Capture the cell that displays the provided text and extract its (X, Y) central coordinate. 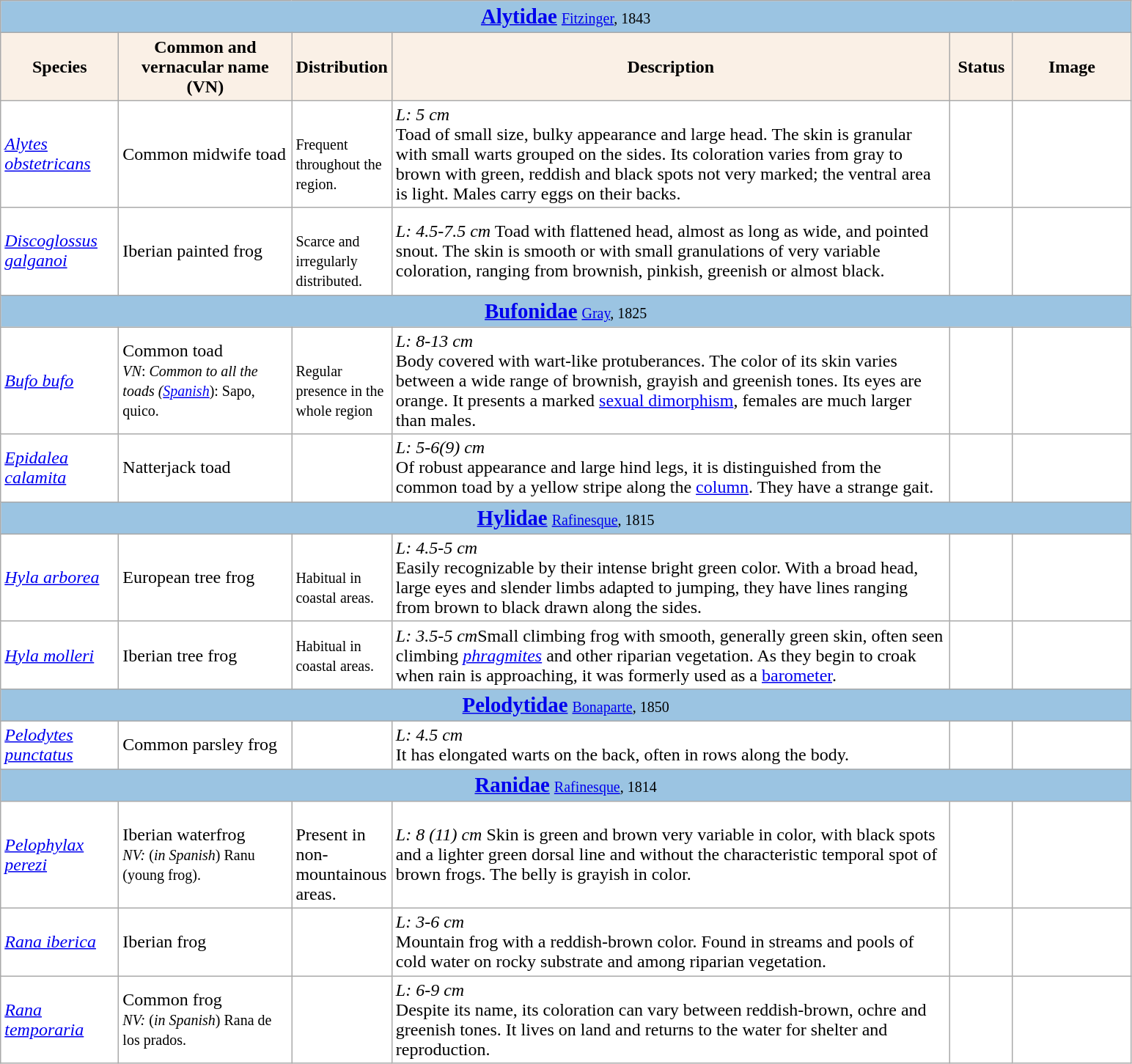
Common frogNV: (in Spanish) Rana de los prados. (205, 1019)
Rana temporaria (60, 1019)
Alytes obstetricans (60, 154)
Ranidae Rafinesque, 1814 (566, 785)
Common parsley frog (205, 745)
Status (981, 67)
Bufonidae Gray, 1825 (566, 311)
Alytidae Fitzinger, 1843 (566, 17)
Rana iberica (60, 942)
Iberian tree frog (205, 655)
Natterjack toad (205, 468)
Iberian frog (205, 942)
Description (670, 67)
Common and vernacular name (VN) (205, 67)
L: 4.5 cmIt has elongated warts on the back, often in rows along the body. (670, 745)
Hylidae Rafinesque, 1815 (566, 518)
Pelodytidae Bonaparte, 1850 (566, 705)
Hyla molleri (60, 655)
Iberian waterfrogNV: (in Spanish) Ranu (young frog). (205, 855)
Distribution (342, 67)
Iberian painted frog (205, 251)
Scarce and irregularly distributed. (342, 251)
Hyla arborea (60, 578)
Discoglossus galganoi (60, 251)
Epidalea calamita (60, 468)
European tree frog (205, 578)
Present in non-mountainous areas. (342, 855)
L: 3-6 cmMountain frog with a reddish-brown color. Found in streams and pools of cold water on rocky substrate and among riparian vegetation. (670, 942)
Pelophylax perezi (60, 855)
Image (1072, 67)
Frequent throughout the region. (342, 154)
Species (60, 67)
Bufo bufo (60, 381)
Regular presence in the whole region (342, 381)
Common toadVN: Common to all the toads (Spanish): Sapo, quico. (205, 381)
Pelodytes punctatus (60, 745)
Common midwife toad (205, 154)
